Output the [x, y] coordinate of the center of the cell containing the given text.  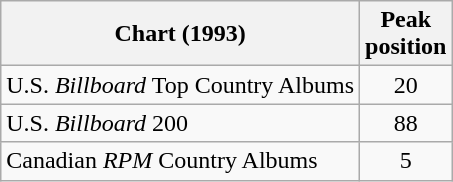
88 [406, 123]
5 [406, 161]
Peakposition [406, 34]
U.S. Billboard 200 [180, 123]
U.S. Billboard Top Country Albums [180, 85]
Canadian RPM Country Albums [180, 161]
20 [406, 85]
Chart (1993) [180, 34]
